Detect which cell encompasses the target text, then output its (x, y) center coordinate. 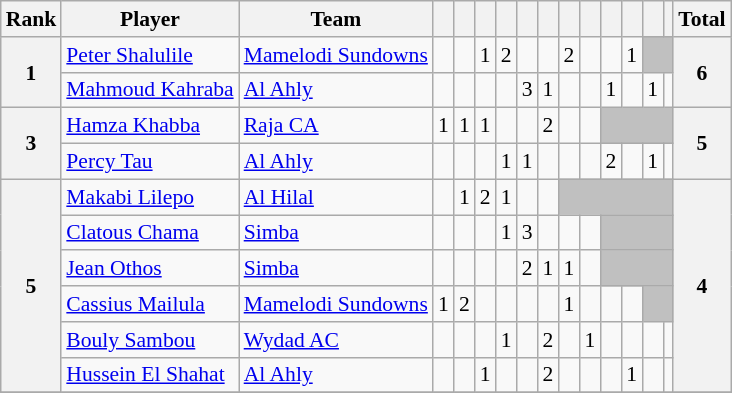
Percy Tau (150, 162)
Player (150, 19)
Total (702, 19)
Peter Shalulile (150, 55)
Team (336, 19)
Hamza Khabba (150, 126)
6 (702, 72)
Clatous Chama (150, 233)
4 (702, 286)
Mahmoud Kahraba (150, 90)
Rank (32, 19)
Raja CA (336, 126)
Cassius Mailula (150, 304)
Makabi Lilepo (150, 197)
Bouly Sambou (150, 340)
Jean Othos (150, 269)
Al Hilal (336, 197)
Hussein El Shahat (150, 375)
Wydad AC (336, 340)
